Find where the given text appears and provide that cell's center as (x, y) coordinate. 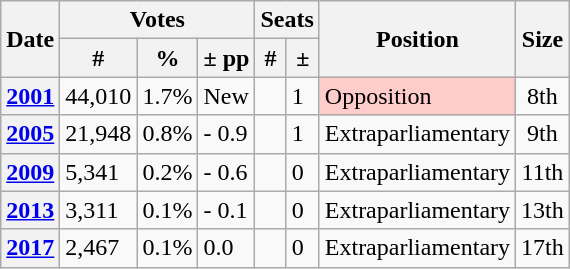
Date (30, 39)
2009 (30, 172)
New (226, 96)
Position (417, 39)
% (168, 58)
17th (543, 248)
0.8% (168, 134)
8th (543, 96)
11th (543, 172)
44,010 (98, 96)
± pp (226, 58)
- 0.9 (226, 134)
2001 (30, 96)
Opposition (417, 96)
- 0.1 (226, 210)
- 0.6 (226, 172)
21,948 (98, 134)
Size (543, 39)
Votes (158, 20)
9th (543, 134)
0.0 (226, 248)
Seats (287, 20)
2,467 (98, 248)
2005 (30, 134)
5,341 (98, 172)
3,311 (98, 210)
± (302, 58)
1.7% (168, 96)
2017 (30, 248)
13th (543, 210)
0.2% (168, 172)
2013 (30, 210)
